Provide the (x, y) coordinate of the cell's center where the given text is located.  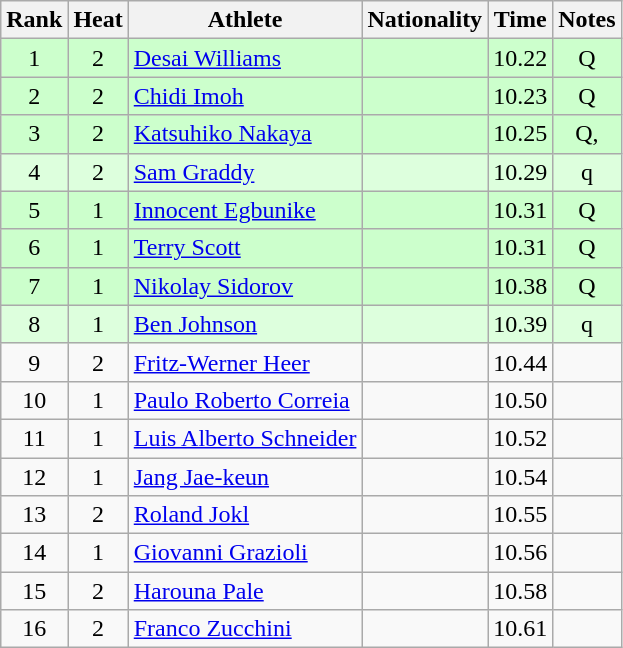
Katsuhiko Nakaya (245, 134)
10.44 (520, 362)
10.56 (520, 553)
10.61 (520, 629)
Chidi Imoh (245, 96)
Ben Johnson (245, 324)
Desai Williams (245, 58)
11 (34, 438)
10.52 (520, 438)
13 (34, 515)
10.23 (520, 96)
7 (34, 286)
10.50 (520, 400)
Paulo Roberto Correia (245, 400)
5 (34, 210)
3 (34, 134)
Q, (587, 134)
6 (34, 248)
10.58 (520, 591)
10.55 (520, 515)
Franco Zucchini (245, 629)
Heat (98, 20)
Athlete (245, 20)
10.38 (520, 286)
10.39 (520, 324)
15 (34, 591)
10.29 (520, 172)
Giovanni Grazioli (245, 553)
Nikolay Sidorov (245, 286)
10.54 (520, 477)
4 (34, 172)
16 (34, 629)
Rank (34, 20)
Roland Jokl (245, 515)
12 (34, 477)
10.25 (520, 134)
Innocent Egbunike (245, 210)
Sam Graddy (245, 172)
Time (520, 20)
Fritz-Werner Heer (245, 362)
Harouna Pale (245, 591)
Luis Alberto Schneider (245, 438)
Terry Scott (245, 248)
14 (34, 553)
Jang Jae-keun (245, 477)
9 (34, 362)
10 (34, 400)
Nationality (425, 20)
10.22 (520, 58)
8 (34, 324)
Notes (587, 20)
